Detect which cell encompasses the target text, then output its (x, y) center coordinate. 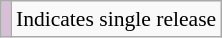
Indicates single release (116, 19)
